Return the (X, Y) coordinate for the center point of the cell that contains the specified text.  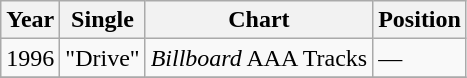
"Drive" (102, 58)
Single (102, 20)
Chart (259, 20)
Year (30, 20)
1996 (30, 58)
— (420, 58)
Billboard AAA Tracks (259, 58)
Position (420, 20)
